Extract the [x, y] coordinate from the center of the cell holding the provided text.  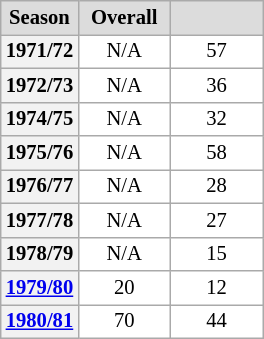
1975/76 [40, 153]
20 [124, 287]
70 [124, 321]
Overall [124, 17]
1972/73 [40, 85]
1977/78 [40, 220]
57 [216, 51]
27 [216, 220]
1976/77 [40, 186]
Season [40, 17]
1971/72 [40, 51]
44 [216, 321]
12 [216, 287]
1979/80 [40, 287]
1978/79 [40, 254]
28 [216, 186]
1974/75 [40, 119]
58 [216, 153]
1980/81 [40, 321]
36 [216, 85]
15 [216, 254]
32 [216, 119]
